Extract the [x, y] coordinate from the center of the cell holding the provided text.  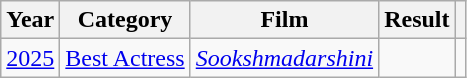
2025 [30, 58]
Year [30, 20]
Sookshmadarshini [284, 58]
Result [417, 20]
Category [125, 20]
Best Actress [125, 58]
Film [284, 20]
